Output the [X, Y] coordinate of the center of the cell containing the given text.  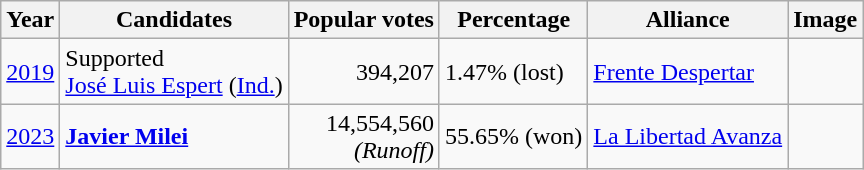
2023 [30, 136]
Frente Despertar [688, 72]
Alliance [688, 20]
394,207 [364, 72]
2019 [30, 72]
55.65% (won) [513, 136]
14,554,560(Runoff) [364, 136]
SupportedJosé Luis Espert (Ind.) [174, 72]
Image [826, 20]
La Libertad Avanza [688, 136]
Javier Milei [174, 136]
Year [30, 20]
Popular votes [364, 20]
1.47% (lost) [513, 72]
Candidates [174, 20]
Percentage [513, 20]
